Return the (X, Y) coordinate for the center point of the cell that contains the specified text.  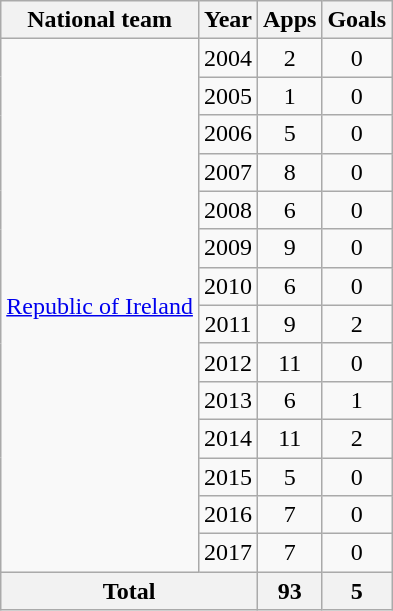
2006 (228, 134)
2016 (228, 515)
2011 (228, 324)
National team (100, 20)
2007 (228, 172)
Year (228, 20)
8 (289, 172)
2012 (228, 362)
93 (289, 591)
2004 (228, 58)
2014 (228, 438)
2015 (228, 477)
2017 (228, 553)
2008 (228, 210)
Total (130, 591)
Republic of Ireland (100, 306)
2010 (228, 286)
Apps (289, 20)
2005 (228, 96)
2009 (228, 248)
2013 (228, 400)
Goals (357, 20)
